Output the [x, y] coordinate of the center of the cell containing the given text.  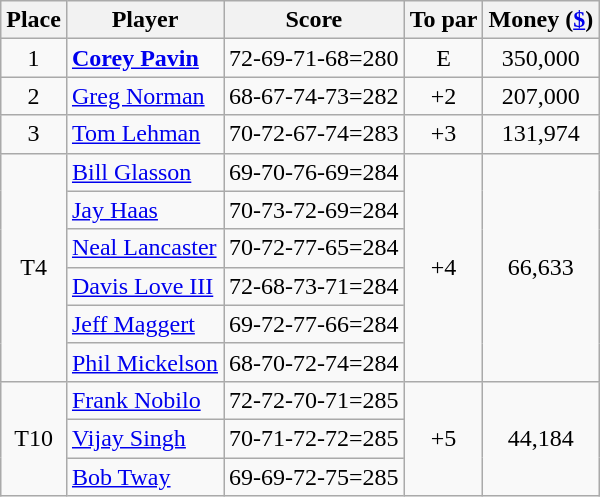
+3 [444, 134]
131,974 [541, 134]
Score [314, 20]
Place [34, 20]
T10 [34, 438]
+4 [444, 267]
44,184 [541, 438]
Jeff Maggert [144, 324]
70-72-67-74=283 [314, 134]
Greg Norman [144, 96]
3 [34, 134]
69-72-77-66=284 [314, 324]
Money ($) [541, 20]
E [444, 58]
69-69-72-75=285 [314, 477]
Player [144, 20]
207,000 [541, 96]
Davis Love III [144, 286]
70-72-77-65=284 [314, 248]
68-67-74-73=282 [314, 96]
Tom Lehman [144, 134]
66,633 [541, 267]
Vijay Singh [144, 438]
Bill Glasson [144, 172]
Phil Mickelson [144, 362]
1 [34, 58]
2 [34, 96]
T4 [34, 267]
350,000 [541, 58]
Jay Haas [144, 210]
70-71-72-72=285 [314, 438]
72-68-73-71=284 [314, 286]
Corey Pavin [144, 58]
72-72-70-71=285 [314, 400]
Neal Lancaster [144, 248]
+5 [444, 438]
To par [444, 20]
68-70-72-74=284 [314, 362]
Frank Nobilo [144, 400]
+2 [444, 96]
72-69-71-68=280 [314, 58]
69-70-76-69=284 [314, 172]
70-73-72-69=284 [314, 210]
Bob Tway [144, 477]
